Find where the given text appears and provide that cell's center as [X, Y] coordinate. 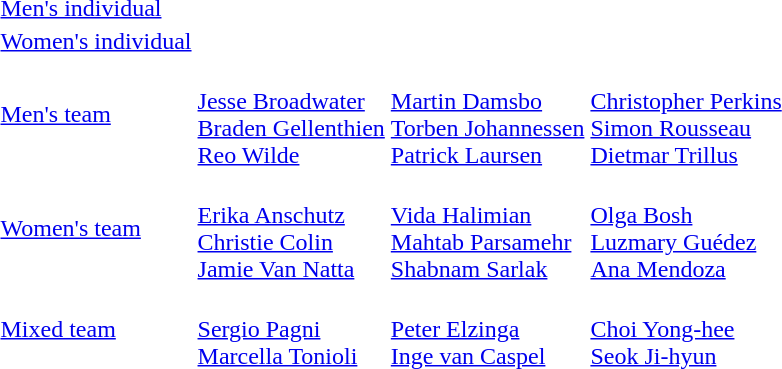
Jesse Broadwater Braden Gellenthien Reo Wilde [291, 114]
Vida Halimian Mahtab Parsamehr Shabnam Sarlak [488, 228]
Erika Anschutz Christie Colin Jamie Van Natta [291, 228]
Martin Damsbo Torben Johannessen Patrick Laursen [488, 114]
